Detect which cell encompasses the target text, then output its (x, y) center coordinate. 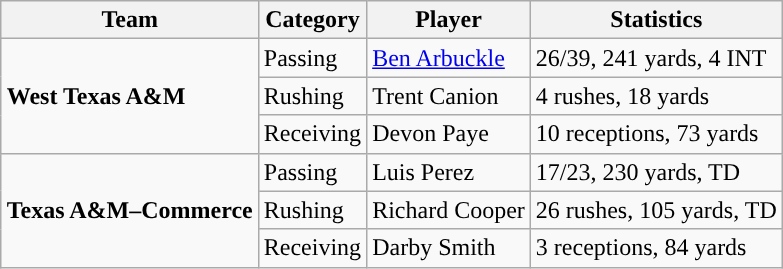
4 rushes, 18 yards (656, 96)
Category (312, 20)
10 receptions, 73 yards (656, 134)
Statistics (656, 20)
Player (449, 20)
Team (130, 20)
West Texas A&M (130, 96)
26 rushes, 105 yards, TD (656, 210)
26/39, 241 yards, 4 INT (656, 58)
Darby Smith (449, 248)
Ben Arbuckle (449, 58)
Luis Perez (449, 172)
17/23, 230 yards, TD (656, 172)
Texas A&M–Commerce (130, 210)
Devon Paye (449, 134)
Richard Cooper (449, 210)
Trent Canion (449, 96)
3 receptions, 84 yards (656, 248)
